Return the [x, y] coordinate for the center point of the cell that contains the specified text.  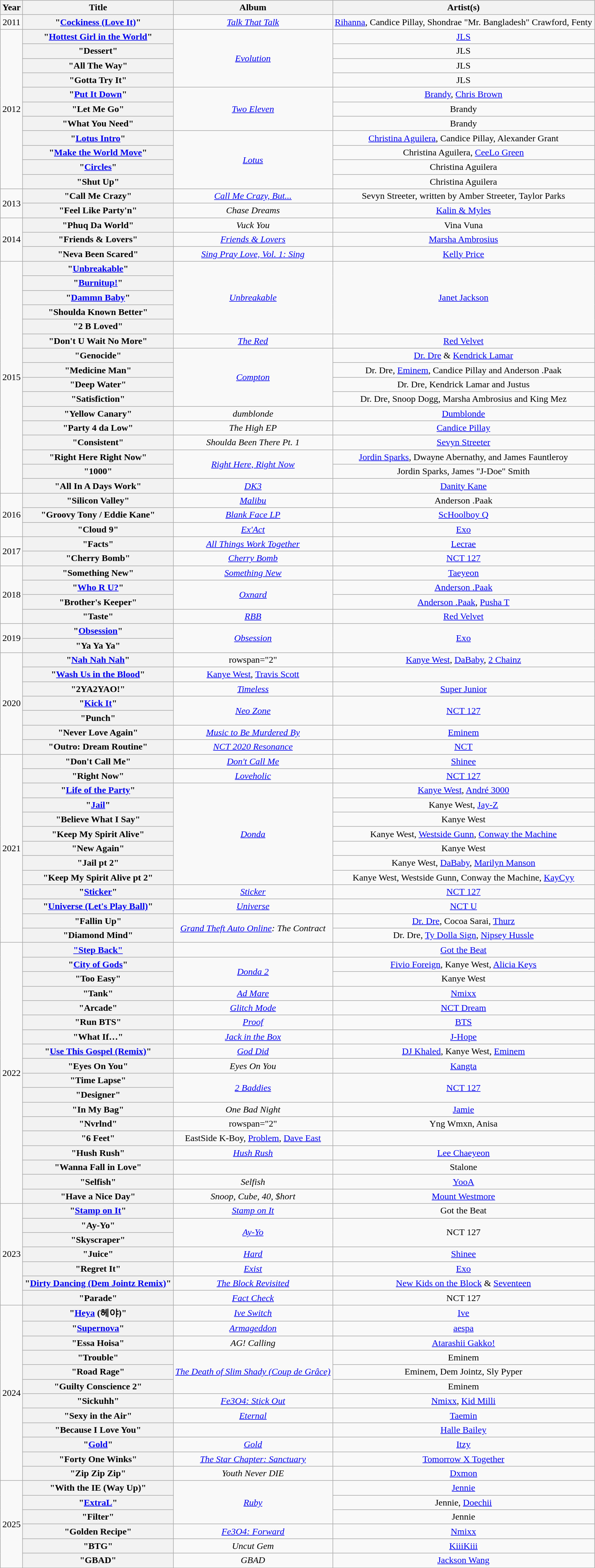
Sevyn Streeter [463, 443]
Loveholic [253, 776]
"2 B Loved" [98, 326]
2 Baddies [253, 1087]
"Something New" [98, 573]
Jordin Sparks, James "J-Doe" Smith [463, 472]
Blank Face LP [253, 515]
Janet Jackson [463, 297]
Call Me Crazy, But... [253, 196]
Jack in the Box [253, 1037]
"All In A Days Work" [98, 486]
Tomorrow X Together [463, 1459]
BTS [463, 1022]
"Make the World Move" [98, 152]
Artist(s) [463, 8]
Rihanna, Candice Pillay, Shondrae "Mr. Bangladesh" Crawford, Fenty [463, 22]
"New Again" [98, 848]
"Designer" [98, 1095]
DK3 [253, 486]
"Because I Love You" [98, 1430]
Armageddon [253, 1328]
Sevyn Streeter, written by Amber Streeter, Taylor Parks [463, 196]
2018 [11, 595]
"Arcade" [98, 1008]
"1000" [98, 472]
Kelly Price [463, 254]
Neo Zone [253, 711]
"All The Way" [98, 66]
Talk That Talk [253, 22]
Music to Be Murdered By [253, 732]
Dr. Dre, Kendrick Lamar and Justus [463, 384]
2015 [11, 377]
Kanye West, Travis Scott [253, 675]
"Punch" [98, 718]
"Keep My Spirit Alive" [98, 834]
"Never Love Again" [98, 732]
"Wanna Fall in Love" [98, 1167]
The Death of Slim Shady (Coup de Grâce) [253, 1372]
One Bad Night [253, 1109]
"Skyscraper" [98, 1240]
Ay-Yo [253, 1232]
Ive Switch [253, 1313]
"Wash Us in the Blood" [98, 675]
Kanye West, DaBaby, Marilyn Manson [463, 863]
"Cockiness (Love It)" [98, 22]
Eternal [253, 1415]
Stalone [463, 1167]
2024 [11, 1392]
"Shoulda Known Better" [98, 312]
2019 [11, 638]
"Ya Ya Ya" [98, 646]
"Forty One Winks" [98, 1459]
Dr. Dre, Cocoa Sarai, Thurz [463, 921]
"Sickuhh" [98, 1401]
KiiiKiii [463, 1546]
"Hush Rush" [98, 1153]
"Parade" [98, 1298]
J-Hope [463, 1037]
Don't Call Me [253, 761]
Compton [253, 377]
"Tank" [98, 993]
Oxnard [253, 595]
Ex'Act [253, 529]
"Jail" [98, 805]
"Eyes On You" [98, 1066]
Selfish [253, 1182]
Candice Pillay [463, 428]
"Feel Like Party'n" [98, 211]
Kangta [463, 1066]
New Kids on the Block & Seventeen [463, 1283]
Malibu [253, 500]
All Things Work Together [253, 544]
Kanye West, Westside Gunn, Conway the Machine [463, 834]
"Obsession" [98, 631]
Vina Vuna [463, 225]
NCT U [463, 906]
Jackson Wang [463, 1560]
Proof [253, 1022]
2023 [11, 1254]
Lee Chaeyeon [463, 1153]
Grand Theft Auto Online: The Contract [253, 928]
"ExtraL" [98, 1502]
"Heya (헤야)" [98, 1313]
Nmixx, Kid Milli [463, 1401]
"Essa Hoisa" [98, 1343]
2016 [11, 515]
"Universe (Let's Play Ball)" [98, 906]
2025 [11, 1524]
"Gotta Try It" [98, 80]
Super Junior [463, 689]
Dr. Dre & Kendrick Lamar [463, 355]
Donda [253, 834]
Friends & Lovers [253, 240]
"Nah Nah Nah" [98, 660]
"Cloud 9" [98, 529]
"Don't Call Me" [98, 761]
Jordin Sparks, Dwayne Abernathy, and James Fauntleroy [463, 457]
Universe [253, 906]
Halle Bailey [463, 1430]
Dr. Dre, Snoop Dogg, Marsha Ambrosius and King Mez [463, 399]
"GBAD" [98, 1560]
Ad Mare [253, 993]
"Ay-Yo" [98, 1225]
"What If…" [98, 1037]
Dxmon [463, 1474]
Ruby [253, 1502]
2021 [11, 849]
AG! Calling [253, 1343]
Sticker [253, 892]
Gold [253, 1444]
ScHoolboy Q [463, 515]
Marsha Ambrosius [463, 240]
"Time Lapse" [98, 1080]
RBB [253, 616]
"Party 4 da Low" [98, 428]
Kanye West, Jay-Z [463, 805]
"Dessert" [98, 51]
"Don't U Wait No More" [98, 341]
"Groovy Tony / Eddie Kane" [98, 515]
"City of Gods" [98, 964]
Glitch Mode [253, 1008]
"Brother's Keeper" [98, 602]
"Supernova" [98, 1328]
Kanye West, Westside Gunn, Conway the Machine, KayCyy [463, 877]
"Step Back" [98, 950]
"Kick It" [98, 703]
Right Here, Right Now [253, 464]
Kanye West, DaBaby, 2 Chainz [463, 660]
"Diamond Mind" [98, 935]
"Zip Zip Zip" [98, 1474]
"Phuq Da World" [98, 225]
Year [11, 8]
"Put It Down" [98, 94]
"Use This Gospel (Remix)" [98, 1051]
Christina Aguilera, Candice Pillay, Alexander Grant [463, 138]
dumblonde [253, 413]
Yng Wmxn, Anisa [463, 1124]
Lotus [253, 160]
"Let Me Go" [98, 109]
Brandy, Chris Brown [463, 94]
YooA [463, 1182]
2022 [11, 1073]
Shoulda Been There Pt. 1 [253, 443]
Atarashii Gakko! [463, 1343]
"Neva Been Scared" [98, 254]
Album [253, 8]
"What You Need" [98, 123]
Chase Dreams [253, 211]
Dr. Dre, Eminem, Candice Pillay and Anderson .Paak [463, 370]
2011 [11, 22]
Hush Rush [253, 1153]
Mount Westmore [463, 1196]
Evolution [253, 58]
Lecrae [463, 544]
Cherry Bomb [253, 558]
Fivio Foreign, Kanye West, Alicia Keys [463, 964]
EastSide K-Boy, Problem, Dave East [253, 1138]
"Have a Nice Day" [98, 1196]
"Keep My Spirit Alive pt 2" [98, 877]
God Did [253, 1051]
"Fallin Up" [98, 921]
Timeless [253, 689]
NCT 2020 Resonance [253, 747]
"Taste" [98, 616]
Uncut Gem [253, 1546]
"Facts" [98, 544]
"Dammn Baby" [98, 297]
Title [98, 8]
NCT Dream [463, 1008]
2013 [11, 203]
"Lotus Intro" [98, 138]
Hard [253, 1254]
Fe3O4: Forward [253, 1531]
Two Eleven [253, 109]
"Nvrlnd" [98, 1124]
"Shut Up" [98, 182]
The Red [253, 341]
Fact Check [253, 1298]
Itzy [463, 1444]
Something New [253, 573]
"Burnitup!" [98, 283]
Kalin & Myles [463, 211]
"Hottest Girl in the World" [98, 37]
"Believe What I Say" [98, 819]
Donda 2 [253, 972]
Anderson .Paak, Pusha T [463, 602]
Dr. Dre, Ty Dolla Sign, Nipsey Hussle [463, 935]
"BTG" [98, 1546]
"Circles" [98, 167]
Fe3O4: Stick Out [253, 1401]
"Juice" [98, 1254]
"Friends & Lovers" [98, 240]
"Road Rage" [98, 1372]
Jennie, Doechii [463, 1502]
"Silicon Valley" [98, 500]
Danity Kane [463, 486]
"Call Me Crazy" [98, 196]
Ive [463, 1313]
Eyes On You [253, 1066]
2017 [11, 551]
Youth Never DIE [253, 1474]
"Medicine Man" [98, 370]
DJ Khaled, Kanye West, Eminem [463, 1051]
"Sexy in the Air" [98, 1415]
Taemin [463, 1415]
"6 Feet" [98, 1138]
"Gold" [98, 1444]
Obsession [253, 638]
"Selfish" [98, 1182]
"Too Easy" [98, 979]
GBAD [253, 1560]
Stamp on It [253, 1211]
"Trouble" [98, 1357]
"Unbreakable" [98, 269]
"Satisfiction" [98, 399]
Jamie [463, 1109]
"Outro: Dream Routine" [98, 747]
2014 [11, 240]
"Golden Recipe" [98, 1531]
"Who R U?" [98, 587]
"2YA2YAO!" [98, 689]
The Block Revisited [253, 1283]
2012 [11, 109]
"Guilty Conscience 2" [98, 1386]
"Genocide" [98, 355]
The High EP [253, 428]
"Consistent" [98, 443]
"Right Now" [98, 776]
"Filter" [98, 1517]
"Run BTS" [98, 1022]
"Deep Water" [98, 384]
Dumblonde [463, 413]
Sing Pray Love, Vol. 1: Sing [253, 254]
Exist [253, 1269]
2020 [11, 703]
"Jail pt 2" [98, 863]
Unbreakable [253, 297]
Snoop, Cube, 40, $hort [253, 1196]
The Star Chapter: Sanctuary [253, 1459]
NCT [463, 747]
"In My Bag" [98, 1109]
Christina Aguilera, CeeLo Green [463, 152]
"Life of the Party" [98, 790]
"Cherry Bomb" [98, 558]
Kanye West, André 3000 [463, 790]
"With the IE (Way Up)" [98, 1488]
"Yellow Canary" [98, 413]
"Dirty Dancing (Dem Jointz Remix)" [98, 1283]
"Stamp on It" [98, 1211]
"Sticker" [98, 892]
aespa [463, 1328]
"Right Here Right Now" [98, 457]
Vuck You [253, 225]
Eminem, Dem Jointz, Sly Pyper [463, 1372]
"Regret It" [98, 1269]
Taeyeon [463, 573]
